For the text-containing cell, return its midpoint in [x, y] coordinate format. 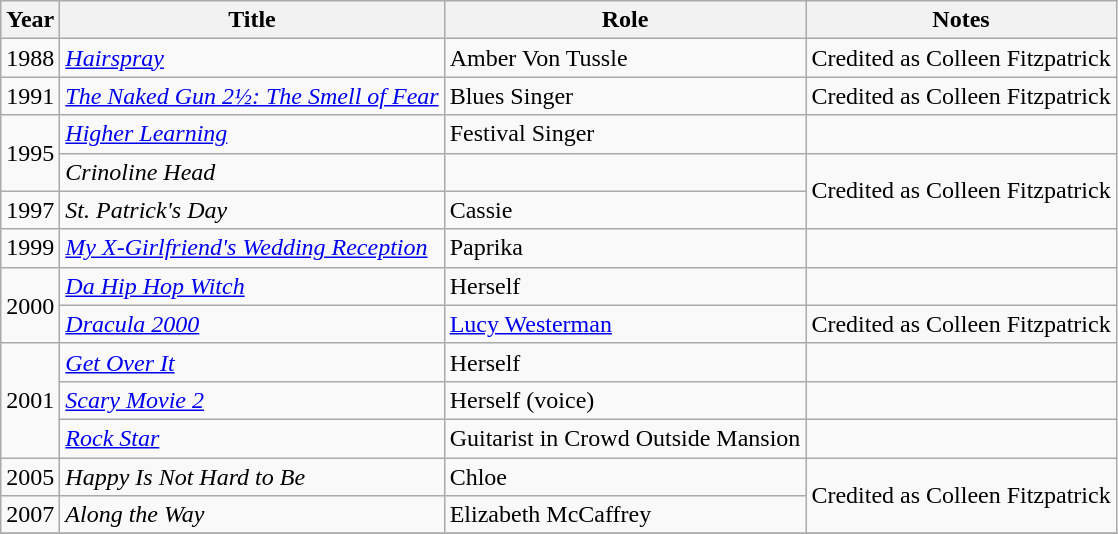
Blues Singer [625, 96]
1991 [30, 96]
Festival Singer [625, 134]
Hairspray [252, 58]
Cassie [625, 210]
Amber Von Tussle [625, 58]
Higher Learning [252, 134]
2001 [30, 400]
My X-Girlfriend's Wedding Reception [252, 248]
Year [30, 20]
Chloe [625, 477]
Happy Is Not Hard to Be [252, 477]
Da Hip Hop Witch [252, 286]
1988 [30, 58]
Herself (voice) [625, 400]
Along the Way [252, 515]
1997 [30, 210]
2005 [30, 477]
Scary Movie 2 [252, 400]
Crinoline Head [252, 172]
Paprika [625, 248]
2007 [30, 515]
1999 [30, 248]
Elizabeth McCaffrey [625, 515]
1995 [30, 153]
Lucy Westerman [625, 324]
The Naked Gun 2½: The Smell of Fear [252, 96]
Dracula 2000 [252, 324]
2000 [30, 305]
Get Over It [252, 362]
St. Patrick's Day [252, 210]
Rock Star [252, 438]
Notes [961, 20]
Guitarist in Crowd Outside Mansion [625, 438]
Role [625, 20]
Title [252, 20]
